Locate the cell with the specified text and output its (X, Y) center coordinate. 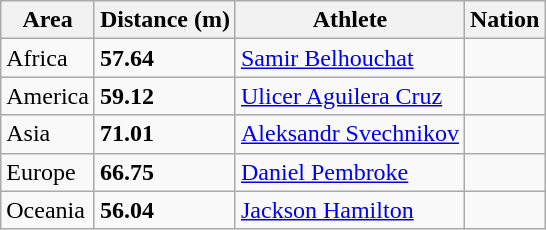
America (48, 96)
Africa (48, 58)
71.01 (164, 134)
56.04 (164, 210)
Nation (504, 20)
Daniel Pembroke (350, 172)
66.75 (164, 172)
Asia (48, 134)
Samir Belhouchat (350, 58)
59.12 (164, 96)
Jackson Hamilton (350, 210)
Area (48, 20)
Ulicer Aguilera Cruz (350, 96)
Athlete (350, 20)
Europe (48, 172)
Oceania (48, 210)
Aleksandr Svechnikov (350, 134)
57.64 (164, 58)
Distance (m) (164, 20)
